Search for the cell housing the specified text and yield its [X, Y] center coordinate. 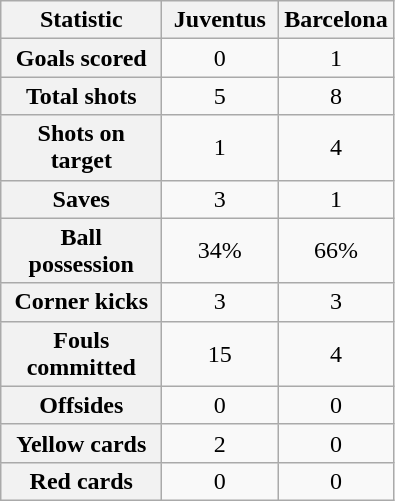
Saves [82, 199]
Offsides [82, 405]
Barcelona [336, 20]
2 [220, 443]
34% [220, 250]
Corner kicks [82, 302]
Juventus [220, 20]
8 [336, 96]
Fouls committed [82, 354]
Statistic [82, 20]
Shots on target [82, 148]
Goals scored [82, 58]
Total shots [82, 96]
66% [336, 250]
Yellow cards [82, 443]
Red cards [82, 481]
Ball possession [82, 250]
15 [220, 354]
5 [220, 96]
